Provide the (X, Y) coordinate of the cell's center where the given text is located.  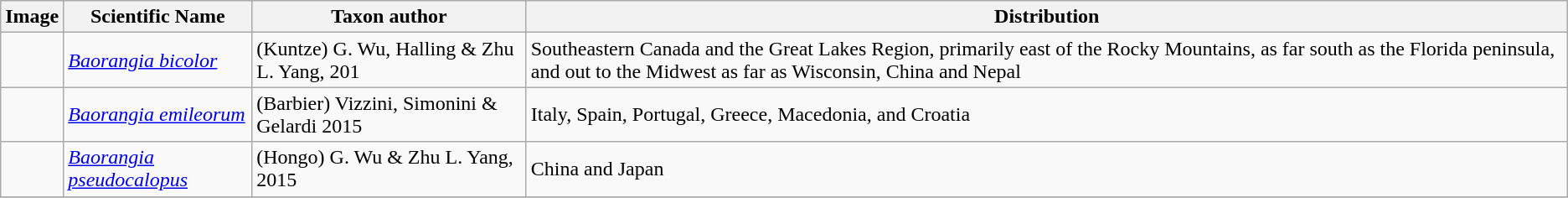
Italy, Spain, Portugal, Greece, Macedonia, and Croatia (1047, 114)
(Barbier) Vizzini, Simonini & Gelardi 2015 (389, 114)
China and Japan (1047, 169)
Scientific Name (157, 17)
Baorangia bicolor (157, 60)
Baorangia emileorum (157, 114)
Taxon author (389, 17)
Distribution (1047, 17)
(Kuntze) G. Wu, Halling & Zhu L. Yang, 201 (389, 60)
Baorangia pseudocalopus (157, 169)
Image (32, 17)
(Hongo) G. Wu & Zhu L. Yang, 2015 (389, 169)
